Pinpoint the cell where the given text exists, returning its [x, y] midpoint coordinate. 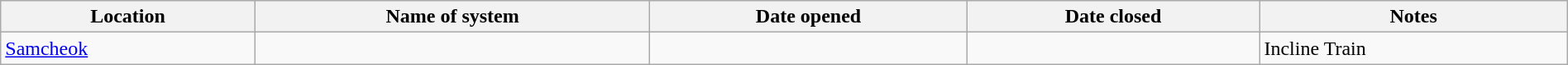
Notes [1413, 17]
Incline Train [1413, 48]
Date opened [809, 17]
Date closed [1113, 17]
Location [128, 17]
Name of system [452, 17]
Samcheok [128, 48]
